Detect which cell encompasses the target text, then output its (X, Y) center coordinate. 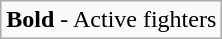
Bold - Active fighters (112, 20)
